Find where the given text appears and provide that cell's center as (X, Y) coordinate. 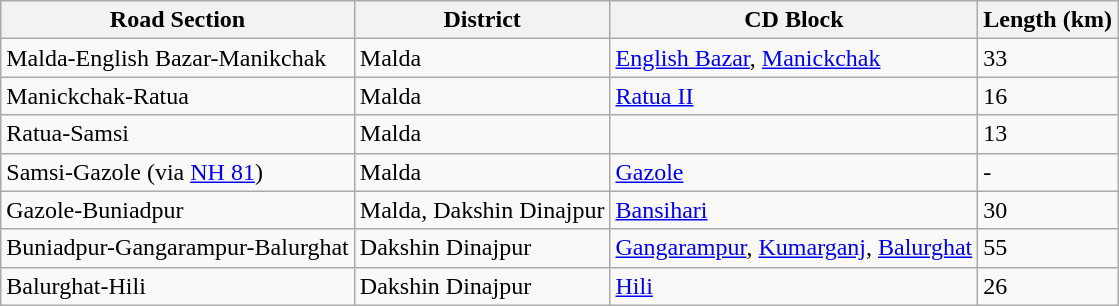
33 (1048, 58)
Gazole-Buniadpur (178, 210)
16 (1048, 96)
Manickchak-Ratua (178, 96)
26 (1048, 286)
Balurghat-Hili (178, 286)
Ratua II (794, 96)
Ratua-Samsi (178, 134)
Road Section (178, 20)
- (1048, 172)
Hili (794, 286)
CD Block (794, 20)
Malda-English Bazar-Manikchak (178, 58)
Bansihari (794, 210)
Gangarampur, Kumarganj, Balurghat (794, 248)
30 (1048, 210)
Gazole (794, 172)
Buniadpur-Gangarampur-Balurghat (178, 248)
Malda, Dakshin Dinajpur (482, 210)
Samsi-Gazole (via NH 81) (178, 172)
District (482, 20)
English Bazar, Manickchak (794, 58)
13 (1048, 134)
Length (km) (1048, 20)
55 (1048, 248)
